Provide the [x, y] coordinate of the cell's center where the given text is located.  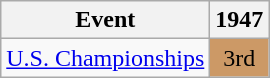
U.S. Championships [106, 58]
Event [106, 20]
1947 [240, 20]
3rd [240, 58]
